Output the [x, y] coordinate of the center of the cell containing the given text.  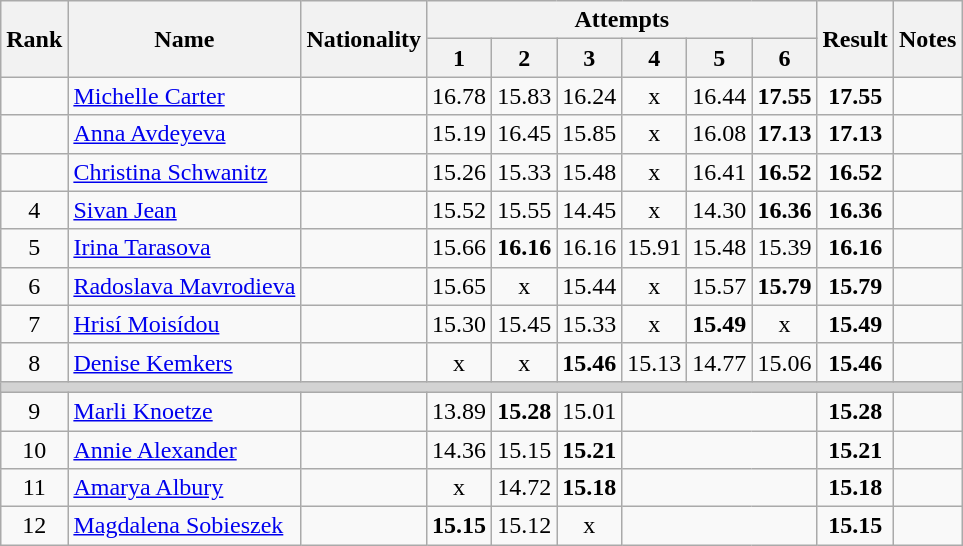
15.57 [720, 286]
Name [184, 39]
Sivan Jean [184, 210]
12 [34, 526]
15.55 [524, 210]
Magdalena Sobieszek [184, 526]
Notes [927, 39]
15.26 [460, 172]
8 [34, 362]
15.39 [784, 248]
15.19 [460, 134]
15.13 [654, 362]
7 [34, 324]
16.08 [720, 134]
15.52 [460, 210]
Marli Knoetze [184, 411]
16.24 [590, 96]
16.78 [460, 96]
Radoslava Mavrodieva [184, 286]
Anna Avdeyeva [184, 134]
16.41 [720, 172]
15.06 [784, 362]
15.66 [460, 248]
Amarya Albury [184, 488]
1 [460, 58]
14.72 [524, 488]
11 [34, 488]
13.89 [460, 411]
3 [590, 58]
14.30 [720, 210]
15.83 [524, 96]
Attempts [622, 20]
Christina Schwanitz [184, 172]
14.36 [460, 449]
Michelle Carter [184, 96]
15.12 [524, 526]
15.45 [524, 324]
9 [34, 411]
15.30 [460, 324]
Rank [34, 39]
14.77 [720, 362]
14.45 [590, 210]
Result [855, 39]
10 [34, 449]
2 [524, 58]
15.85 [590, 134]
15.91 [654, 248]
15.65 [460, 286]
15.01 [590, 411]
15.44 [590, 286]
Denise Kemkers [184, 362]
Annie Alexander [184, 449]
16.44 [720, 96]
Nationality [364, 39]
16.45 [524, 134]
Irina Tarasova [184, 248]
Hrisí Moisídou [184, 324]
